Scan for the cell matching the given text and deliver its [x, y] coordinate at center. 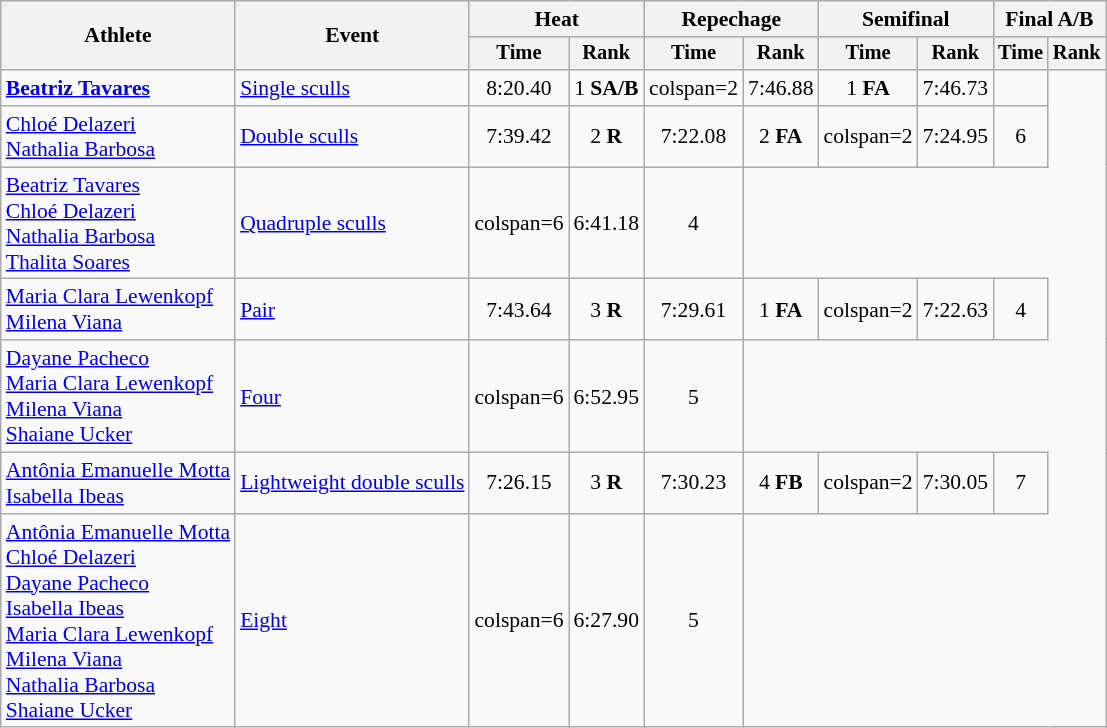
7:24.95 [956, 136]
Semifinal [906, 19]
7:26.15 [518, 484]
7:46.88 [780, 88]
Single sculls [352, 88]
Chloé DelazeriNathalia Barbosa [118, 136]
2 R [606, 136]
7:29.61 [694, 310]
7:43.64 [518, 310]
Heat [556, 19]
7 [1020, 484]
2 FA [780, 136]
Eight [352, 621]
6:52.95 [606, 396]
Event [352, 36]
7:22.63 [956, 310]
Antônia Emanuelle MottaIsabella Ibeas [118, 484]
7:39.42 [518, 136]
7:46.73 [956, 88]
Repechage [732, 19]
6:41.18 [606, 223]
6:27.90 [606, 621]
Maria Clara LewenkopfMilena Viana [118, 310]
Double sculls [352, 136]
6 [1020, 136]
Beatriz Tavares [118, 88]
Dayane PachecoMaria Clara LewenkopfMilena VianaShaiane Ucker [118, 396]
8:20.40 [518, 88]
Pair [352, 310]
Lightweight double sculls [352, 484]
Four [352, 396]
7:30.23 [694, 484]
Antônia Emanuelle MottaChloé DelazeriDayane PachecoIsabella IbeasMaria Clara LewenkopfMilena VianaNathalia BarbosaShaiane Ucker [118, 621]
Quadruple sculls [352, 223]
7:22.08 [694, 136]
7:30.05 [956, 484]
Beatriz TavaresChloé DelazeriNathalia BarbosaThalita Soares [118, 223]
4 FB [780, 484]
Athlete [118, 36]
Final A/B [1049, 19]
1 SA/B [606, 88]
